Scan for the cell matching the given text and deliver its (x, y) coordinate at center. 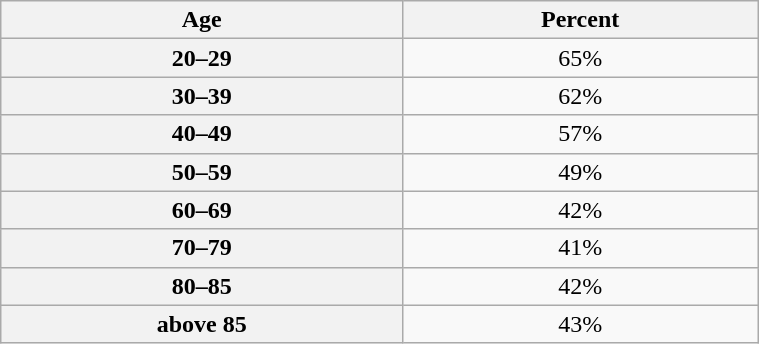
49% (580, 172)
43% (580, 324)
57% (580, 134)
60–69 (202, 210)
50–59 (202, 172)
20–29 (202, 58)
Age (202, 20)
65% (580, 58)
62% (580, 96)
Percent (580, 20)
70–79 (202, 248)
80–85 (202, 286)
40–49 (202, 134)
30–39 (202, 96)
above 85 (202, 324)
41% (580, 248)
